Locate the cell with the specified text and output its (X, Y) center coordinate. 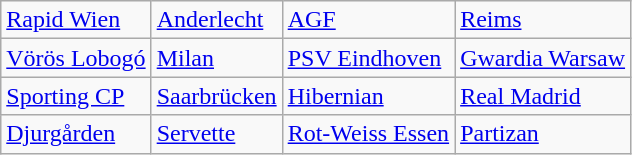
Saarbrücken (216, 96)
Vörös Lobogó (76, 58)
Milan (216, 58)
Djurgården (76, 134)
Rapid Wien (76, 20)
Anderlecht (216, 20)
PSV Eindhoven (368, 58)
Partizan (543, 134)
Real Madrid (543, 96)
Rot-Weiss Essen (368, 134)
Reims (543, 20)
Sporting CP (76, 96)
Hibernian (368, 96)
Servette (216, 134)
Gwardia Warsaw (543, 58)
AGF (368, 20)
